From the cell containing the given text, extract its center point as (X, Y) coordinate. 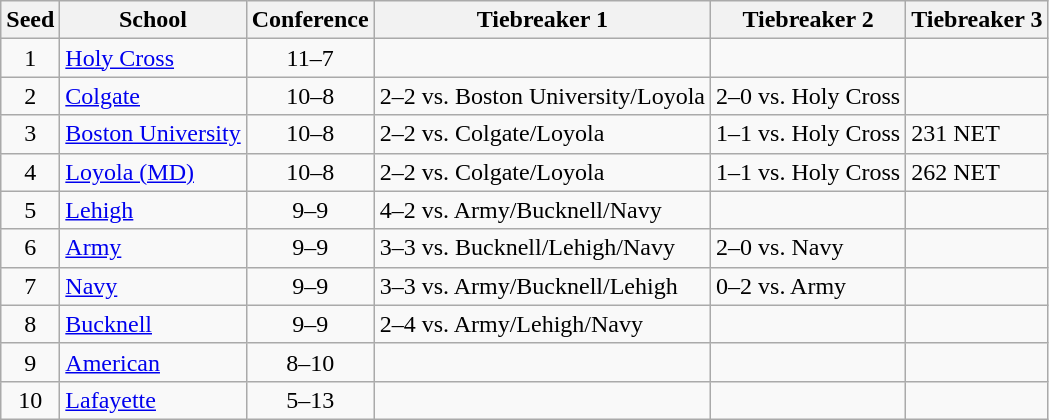
Seed (30, 20)
8–10 (310, 362)
6 (30, 248)
Loyola (MD) (153, 172)
2–0 vs. Holy Cross (808, 96)
Lafayette (153, 400)
4 (30, 172)
Conference (310, 20)
Tiebreaker 3 (977, 20)
3–3 vs. Bucknell/Lehigh/Navy (542, 248)
Tiebreaker 1 (542, 20)
American (153, 362)
2–4 vs. Army/Lehigh/Navy (542, 324)
11–7 (310, 58)
Lehigh (153, 210)
231 NET (977, 134)
3–3 vs. Army/Bucknell/Lehigh (542, 286)
Holy Cross (153, 58)
Navy (153, 286)
Bucknell (153, 324)
8 (30, 324)
2–2 vs. Boston University/Loyola (542, 96)
9 (30, 362)
4–2 vs. Army/Bucknell/Navy (542, 210)
10 (30, 400)
5 (30, 210)
3 (30, 134)
2–0 vs. Navy (808, 248)
7 (30, 286)
Army (153, 248)
Boston University (153, 134)
1 (30, 58)
Tiebreaker 2 (808, 20)
Colgate (153, 96)
5–13 (310, 400)
262 NET (977, 172)
School (153, 20)
0–2 vs. Army (808, 286)
2 (30, 96)
